Identify which cell holds the provided text, then report its [X, Y] central coordinate. 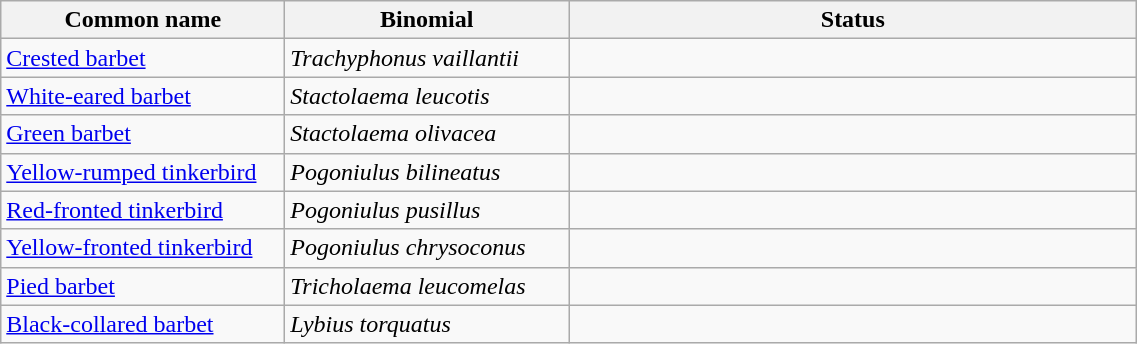
Black-collared barbet [143, 324]
White-eared barbet [143, 96]
Stactolaema leucotis [427, 96]
Lybius torquatus [427, 324]
Binomial [427, 20]
Status [853, 20]
Yellow-rumped tinkerbird [143, 172]
Tricholaema leucomelas [427, 286]
Pogoniulus pusillus [427, 210]
Red-fronted tinkerbird [143, 210]
Pogoniulus chrysoconus [427, 248]
Yellow-fronted tinkerbird [143, 248]
Common name [143, 20]
Green barbet [143, 134]
Stactolaema olivacea [427, 134]
Pied barbet [143, 286]
Trachyphonus vaillantii [427, 58]
Pogoniulus bilineatus [427, 172]
Crested barbet [143, 58]
